Return (X, Y) of the center of cell containing provided text 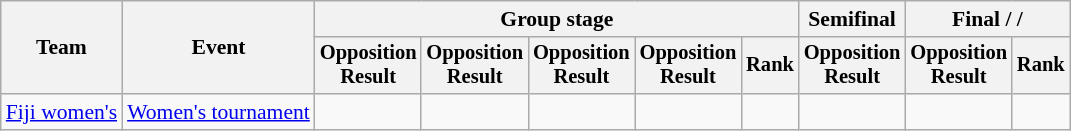
Final / / (987, 19)
Event (218, 48)
Women's tournament (218, 112)
Group stage (557, 19)
Team (62, 48)
Semifinal (852, 19)
Fiji women's (62, 112)
